Extract the [X, Y] coordinate from the center of the cell holding the provided text.  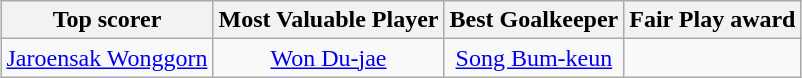
Jaroensak Wonggorn [107, 58]
Best Goalkeeper [534, 20]
Song Bum-keun [534, 58]
Top scorer [107, 20]
Most Valuable Player [328, 20]
Won Du-jae [328, 58]
Fair Play award [712, 20]
